Return the [x, y] coordinate for the center point of the cell that contains the specified text.  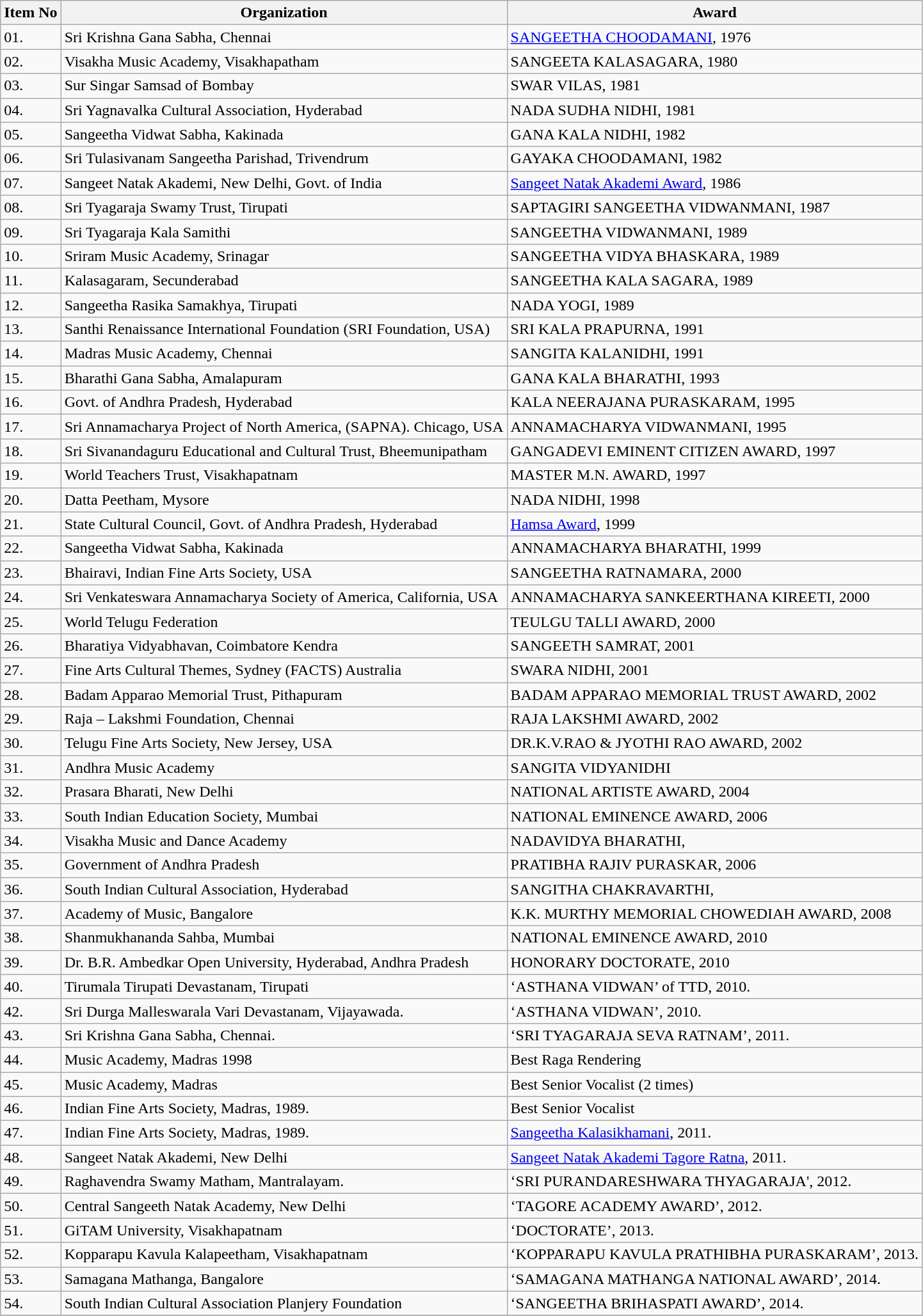
Bhairavi, Indian Fine Arts Society, USA [284, 573]
05. [31, 134]
DR.K.V.RAO & JYOTHI RAO AWARD, 2002 [714, 743]
53. [31, 1279]
NATIONAL EMINENCE AWARD, 2010 [714, 938]
TEULGU TALLI AWARD, 2000 [714, 621]
Sangeet Natak Akademi, New Delhi [284, 1157]
24. [31, 597]
31. [31, 768]
World Telugu Federation [284, 621]
17. [31, 427]
Kalasagaram, Secunderabad [284, 280]
42. [31, 1011]
South Indian Cultural Association, Hyderabad [284, 889]
18. [31, 451]
16. [31, 402]
Sri Venkateswara Annamacharya Society of America, California, USA [284, 597]
K.K. MURTHY MEMORIAL CHOWEDIAH AWARD, 2008 [714, 914]
08. [31, 207]
14. [31, 354]
26. [31, 646]
51. [31, 1230]
NADA YOGI, 1989 [714, 305]
28. [31, 694]
50. [31, 1206]
Government of Andhra Pradesh [284, 865]
Bharathi Gana Sabha, Amalapuram [284, 378]
GANA KALA NIDHI, 1982 [714, 134]
01. [31, 37]
38. [31, 938]
MASTER M.N. AWARD, 1997 [714, 475]
45. [31, 1084]
SANGEETHA RATNAMARA, 2000 [714, 573]
Sri Yagnavalka Cultural Association, Hyderabad [284, 110]
‘ASTHANA VIDWAN’, 2010. [714, 1011]
GANGADEVI EMINENT CITIZEN AWARD, 1997 [714, 451]
07. [31, 183]
Sangeetha Kalasikhamani, 2011. [714, 1133]
NADAVIDYA BHARATHI, [714, 841]
PRATIBHA RAJIV PURASKAR, 2006 [714, 865]
Academy of Music, Bangalore [284, 914]
35. [31, 865]
RAJA LAKSHMI AWARD, 2002 [714, 719]
Shanmukhananda Sahba, Mumbai [284, 938]
Dr. B.R. Ambedkar Open University, Hyderabad, Andhra Pradesh [284, 962]
SANGEETH SAMRAT, 2001 [714, 646]
15. [31, 378]
Sri Annamacharya Project of North America, (SAPNA). Chicago, USA [284, 427]
SANGEETHA VIDYA BHASKARA, 1989 [714, 256]
NADA SUDHA NIDHI, 1981 [714, 110]
ANNAMACHARYA BHARATHI, 1999 [714, 548]
SANGITA KALANIDHI, 1991 [714, 354]
20. [31, 500]
SWARA NIDHI, 2001 [714, 670]
Govt. of Andhra Pradesh, Hyderabad [284, 402]
Organization [284, 13]
Hamsa Award, 1999 [714, 524]
52. [31, 1255]
54. [31, 1303]
40. [31, 987]
SANGEETHA VIDWANMANI, 1989 [714, 232]
Music Academy, Madras 1998 [284, 1059]
SANGEETHA CHOODAMANI, 1976 [714, 37]
‘SANGEETHA BRIHASPATI AWARD’, 2014. [714, 1303]
HONORARY DOCTORATE, 2010 [714, 962]
SAPTAGIRI SANGEETHA VIDWANMANI, 1987 [714, 207]
Sangeet Natak Akademi, New Delhi, Govt. of India [284, 183]
South Indian Cultural Association Planjery Foundation [284, 1303]
Sri Sivanandaguru Educational and Cultural Trust, Bheemunipatham [284, 451]
03. [31, 86]
Visakha Music Academy, Visakhapatham [284, 61]
Award [714, 13]
02. [31, 61]
World Teachers Trust, Visakhapatnam [284, 475]
Badam Apparao Memorial Trust, Pithapuram [284, 694]
Sangeetha Rasika Samakhya, Tirupati [284, 305]
12. [31, 305]
27. [31, 670]
25. [31, 621]
06. [31, 159]
‘KOPPARAPU KAVULA PRATHIBHA PURASKARAM’, 2013. [714, 1255]
43. [31, 1035]
Madras Music Academy, Chennai [284, 354]
11. [31, 280]
Tirumala Tirupati Devastanam, Tirupati [284, 987]
37. [31, 914]
‘SRI TYAGARAJA SEVA RATNAM’, 2011. [714, 1035]
Sriram Music Academy, Srinagar [284, 256]
32. [31, 792]
‘ASTHANA VIDWAN’ of TTD, 2010. [714, 987]
SANGITHA CHAKRAVARTHI, [714, 889]
Andhra Music Academy [284, 768]
48. [31, 1157]
Santhi Renaissance International Foundation (SRI Foundation, USA) [284, 329]
NADA NIDHI, 1998 [714, 500]
Item No [31, 13]
30. [31, 743]
Datta Peetham, Mysore [284, 500]
36. [31, 889]
33. [31, 816]
Sri Tyagaraja Kala Samithi [284, 232]
GAYAKA CHOODAMANI, 1982 [714, 159]
Best Raga Rendering [714, 1059]
Kopparapu Kavula Kalapeetham, Visakhapatnam [284, 1255]
Sangeet Natak Akademi Award, 1986 [714, 183]
29. [31, 719]
Music Academy, Madras [284, 1084]
BADAM APPARAO MEMORIAL TRUST AWARD, 2002 [714, 694]
Sri Krishna Gana Sabha, Chennai [284, 37]
Best Senior Vocalist [714, 1109]
Raghavendra Swamy Matham, Mantralayam. [284, 1182]
KALA NEERAJANA PURASKARAM, 1995 [714, 402]
23. [31, 573]
SANGEETHA KALA SAGARA, 1989 [714, 280]
Fine Arts Cultural Themes, Sydney (FACTS) Australia [284, 670]
13. [31, 329]
44. [31, 1059]
SANGITA VIDYANIDHI [714, 768]
Sri Tyagaraja Swamy Trust, Tirupati [284, 207]
46. [31, 1109]
Telugu Fine Arts Society, New Jersey, USA [284, 743]
09. [31, 232]
State Cultural Council, Govt. of Andhra Pradesh, Hyderabad [284, 524]
NATIONAL EMINENCE AWARD, 2006 [714, 816]
Best Senior Vocalist (2 times) [714, 1084]
Visakha Music and Dance Academy [284, 841]
34. [31, 841]
Sri Tulasivanam Sangeetha Parishad, Trivendrum [284, 159]
‘DOCTORATE’, 2013. [714, 1230]
ANNAMACHARYA SANKEERTHANA KIREETI, 2000 [714, 597]
South Indian Education Society, Mumbai [284, 816]
22. [31, 548]
‘TAGORE ACADEMY AWARD’, 2012. [714, 1206]
Bharatiya Vidyabhavan, Coimbatore Kendra [284, 646]
Sangeet Natak Akademi Tagore Ratna, 2011. [714, 1157]
GiTAM University, Visakhapatnam [284, 1230]
SANGEETA KALASAGARA, 1980 [714, 61]
ANNAMACHARYA VIDWANMANI, 1995 [714, 427]
SRI KALA PRAPURNA, 1991 [714, 329]
19. [31, 475]
49. [31, 1182]
‘SAMAGANA MATHANGA NATIONAL AWARD’, 2014. [714, 1279]
‘SRI PURANDARESHWARA THYAGARAJA', 2012. [714, 1182]
47. [31, 1133]
Samagana Mathanga, Bangalore [284, 1279]
39. [31, 962]
GANA KALA BHARATHI, 1993 [714, 378]
Sur Singar Samsad of Bombay [284, 86]
NATIONAL ARTISTE AWARD, 2004 [714, 792]
04. [31, 110]
10. [31, 256]
21. [31, 524]
Sri Krishna Gana Sabha, Chennai. [284, 1035]
Sri Durga Malleswarala Vari Devastanam, Vijayawada. [284, 1011]
Prasara Bharati, New Delhi [284, 792]
Raja – Lakshmi Foundation, Chennai [284, 719]
Central Sangeeth Natak Academy, New Delhi [284, 1206]
SWAR VILAS, 1981 [714, 86]
